Extract the [x, y] coordinate from the center of the cell holding the provided text.  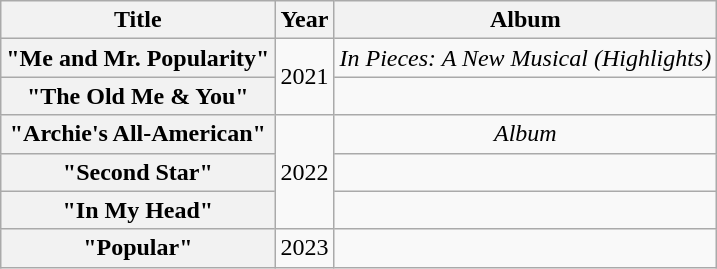
"In My Head" [138, 210]
"Archie's All-American" [138, 134]
Year [304, 20]
2023 [304, 248]
"Popular" [138, 248]
"Me and Mr. Popularity" [138, 58]
2021 [304, 77]
2022 [304, 172]
"Second Star" [138, 172]
Title [138, 20]
"The Old Me & You" [138, 96]
In Pieces: A New Musical (Highlights) [526, 58]
